Find where the given text appears and provide that cell's center as (X, Y) coordinate. 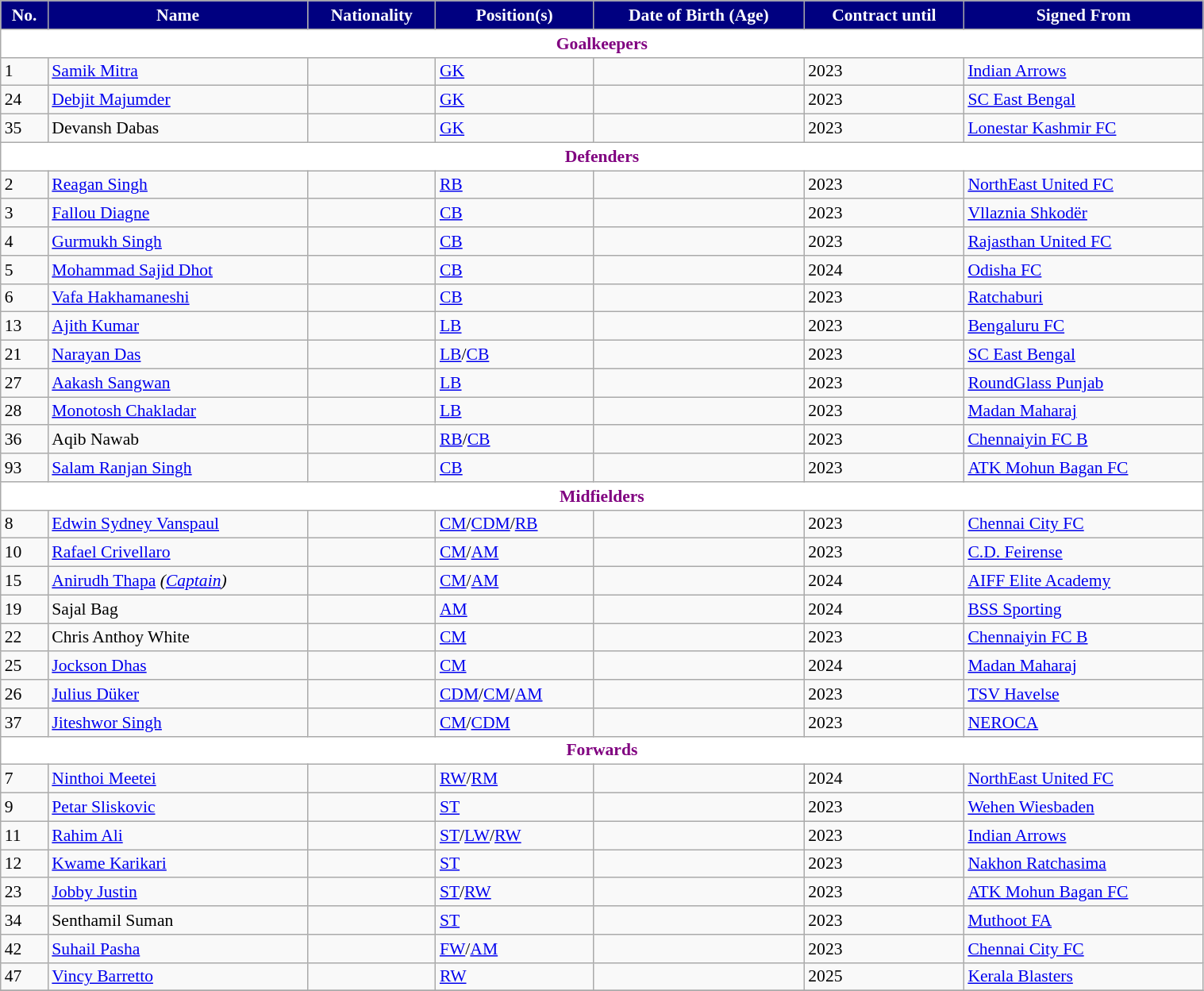
Position(s) (514, 15)
Vafa Hakhamaneshi (178, 298)
Suhail Pasha (178, 949)
Nakhon Ratchasima (1083, 864)
RW/RM (514, 779)
Kerala Blasters (1083, 977)
Debjit Majumder (178, 100)
7 (25, 779)
Vllaznia Shkodër (1083, 214)
21 (25, 355)
Mohammad Sajid Dhot (178, 270)
2025 (884, 977)
Jockson Dhas (178, 666)
Ninthoi Meetei (178, 779)
Aqib Nawab (178, 440)
Fallou Diagne (178, 214)
Narayan Das (178, 355)
Muthoot FA (1083, 920)
Rahim Ali (178, 835)
Wehen Wiesbaden (1083, 808)
93 (25, 468)
TSV Havelse (1083, 694)
19 (25, 609)
LB/CB (514, 355)
Nationality (371, 15)
BSS Sporting (1083, 609)
3 (25, 214)
Defenders (602, 156)
Devansh Dabas (178, 129)
Kwame Karikari (178, 864)
Goalkeepers (602, 44)
Jiteshwor Singh (178, 723)
ST/RW (514, 893)
CM/CDM/RB (514, 524)
28 (25, 411)
6 (25, 298)
C.D. Feirense (1083, 553)
Ratchaburi (1083, 298)
9 (25, 808)
Edwin Sydney Vanspaul (178, 524)
36 (25, 440)
42 (25, 949)
8 (25, 524)
Samik Mitra (178, 71)
AM (514, 609)
Lonestar Kashmir FC (1083, 129)
Aakash Sangwan (178, 383)
Rajasthan United FC (1083, 241)
37 (25, 723)
Date of Birth (Age) (698, 15)
Reagan Singh (178, 185)
Jobby Justin (178, 893)
Name (178, 15)
NEROCA (1083, 723)
Vincy Barretto (178, 977)
Odisha FC (1083, 270)
RW (514, 977)
Sajal Bag (178, 609)
RB (514, 185)
Signed From (1083, 15)
27 (25, 383)
Petar Sliskovic (178, 808)
RoundGlass Punjab (1083, 383)
FW/AM (514, 949)
Julius Düker (178, 694)
Midfielders (602, 496)
Senthamil Suman (178, 920)
11 (25, 835)
25 (25, 666)
10 (25, 553)
CDM/CM/AM (514, 694)
Ajith Kumar (178, 326)
24 (25, 100)
1 (25, 71)
Chris Anthoy White (178, 638)
Forwards (602, 750)
ST/LW/RW (514, 835)
4 (25, 241)
35 (25, 129)
Contract until (884, 15)
23 (25, 893)
Rafael Crivellaro (178, 553)
CM/CDM (514, 723)
26 (25, 694)
47 (25, 977)
13 (25, 326)
AIFF Elite Academy (1083, 581)
15 (25, 581)
5 (25, 270)
Gurmukh Singh (178, 241)
Monotosh Chakladar (178, 411)
Salam Ranjan Singh (178, 468)
Anirudh Thapa (Captain) (178, 581)
Bengaluru FC (1083, 326)
22 (25, 638)
RB/CB (514, 440)
12 (25, 864)
2 (25, 185)
No. (25, 15)
34 (25, 920)
